From the cell containing the given text, extract its center point as [X, Y] coordinate. 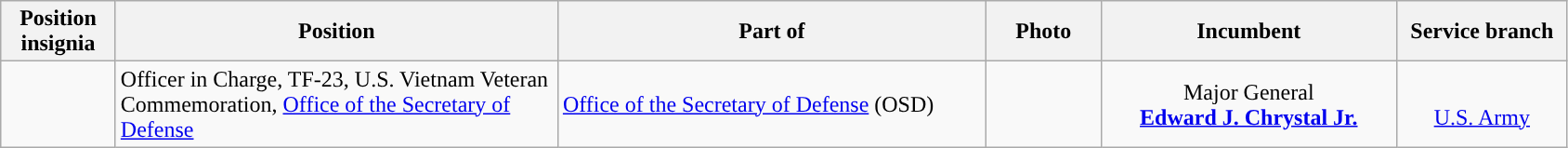
Incumbent [1248, 32]
Position [336, 32]
Office of the Secretary of Defense (OSD) [771, 104]
Photo [1043, 32]
Major GeneralEdward J. Chrystal Jr. [1248, 104]
Part of [771, 32]
U.S. Army [1483, 104]
Service branch [1483, 32]
Officer in Charge, TF-23, U.S. Vietnam Veteran Commemoration, Office of the Secretary of Defense [336, 104]
Position insignia [59, 32]
